Output the (X, Y) coordinate of the center of the cell containing the given text.  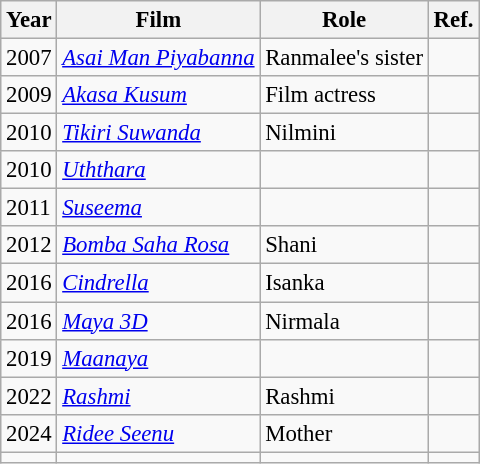
Film (158, 20)
Maanaya (158, 358)
Mother (344, 433)
Akasa Kusum (158, 95)
Cindrella (158, 283)
2019 (29, 358)
2007 (29, 58)
Asai Man Piyabanna (158, 58)
Bomba Saha Rosa (158, 245)
Maya 3D (158, 321)
Ref. (453, 20)
Year (29, 20)
Shani (344, 245)
Isanka (344, 283)
Ranmalee's sister (344, 58)
Role (344, 20)
Suseema (158, 208)
Ridee Seenu (158, 433)
2024 (29, 433)
2009 (29, 95)
2011 (29, 208)
Film actress (344, 95)
Tikiri Suwanda (158, 133)
Nirmala (344, 321)
Uththara (158, 170)
Nilmini (344, 133)
2022 (29, 396)
2012 (29, 245)
